Locate the cell with the specified text and output its [x, y] center coordinate. 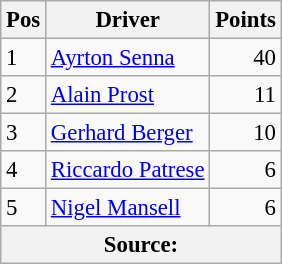
4 [24, 170]
Gerhard Berger [128, 133]
40 [246, 58]
1 [24, 58]
Pos [24, 20]
Points [246, 20]
Driver [128, 20]
11 [246, 95]
2 [24, 95]
Ayrton Senna [128, 58]
Source: [141, 245]
10 [246, 133]
5 [24, 208]
Alain Prost [128, 95]
Nigel Mansell [128, 208]
3 [24, 133]
Riccardo Patrese [128, 170]
